From the cell containing the given text, extract its center point as [X, Y] coordinate. 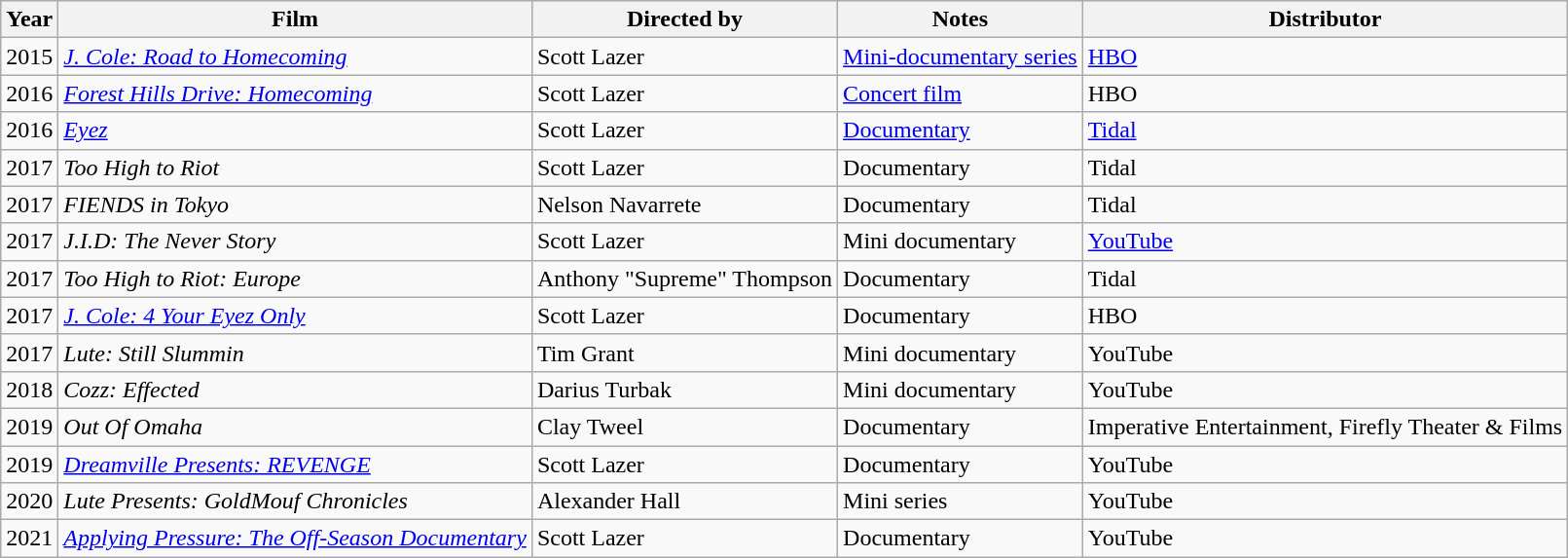
Nelson Navarrete [684, 205]
Distributor [1325, 19]
Out Of Omaha [296, 427]
2018 [29, 390]
Too High to Riot [296, 167]
Too High to Riot: Europe [296, 279]
J. Cole: 4 Your Eyez Only [296, 316]
Notes [961, 19]
Film [296, 19]
Cozz: Effected [296, 390]
Applying Pressure: The Off-Season Documentary [296, 539]
Dreamville Presents: REVENGE [296, 465]
Imperative Entertainment, Firefly Theater & Films [1325, 427]
Lute Presents: GoldMouf Chronicles [296, 502]
J. Cole: Road to Homecoming [296, 56]
Year [29, 19]
Concert film [961, 93]
Eyez [296, 130]
J.I.D: The Never Story [296, 242]
FIENDS in Tokyo [296, 205]
2021 [29, 539]
2015 [29, 56]
Mini series [961, 502]
Darius Turbak [684, 390]
Anthony "Supreme" Thompson [684, 279]
Directed by [684, 19]
Alexander Hall [684, 502]
Lute: Still Slummin [296, 353]
Clay Tweel [684, 427]
Forest Hills Drive: Homecoming [296, 93]
Mini-documentary series [961, 56]
Tim Grant [684, 353]
2020 [29, 502]
